Detect which cell encompasses the target text, then output its (x, y) center coordinate. 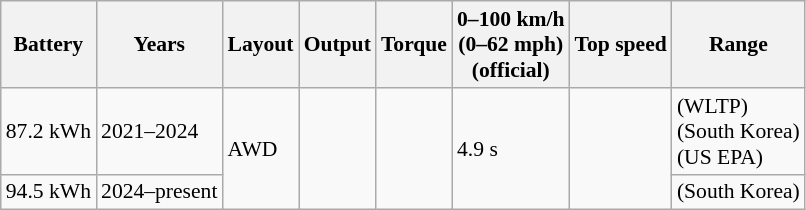
Output (338, 44)
87.2 kWh (48, 132)
Battery (48, 44)
0–100 km/h(0–62 mph)(official) (510, 44)
Top speed (621, 44)
Years (159, 44)
2024–present (159, 192)
AWD (260, 149)
Torque (414, 44)
94.5 kWh (48, 192)
Layout (260, 44)
(WLTP) (South Korea) (US EPA) (738, 132)
(South Korea) (738, 192)
2021–2024 (159, 132)
4.9 s (510, 149)
Range (738, 44)
